Detect which cell encompasses the target text, then output its [x, y] center coordinate. 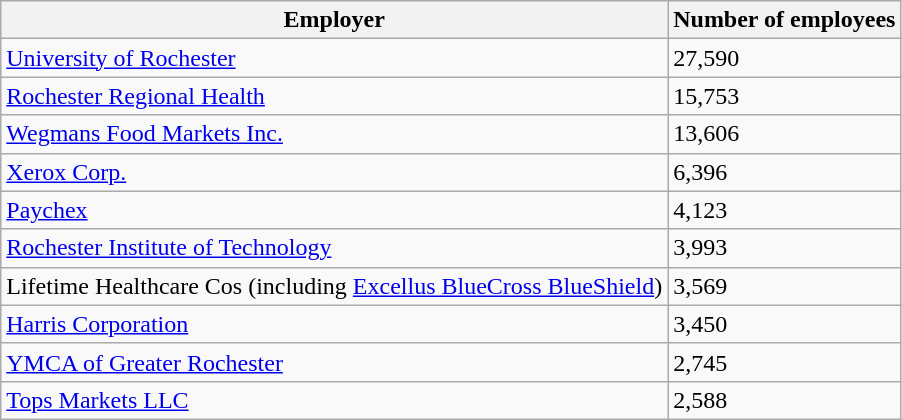
3,569 [784, 286]
Paychex [334, 210]
3,450 [784, 324]
27,590 [784, 58]
Number of employees [784, 20]
YMCA of Greater Rochester [334, 362]
6,396 [784, 172]
4,123 [784, 210]
Lifetime Healthcare Cos (including Excellus BlueCross BlueShield) [334, 286]
Rochester Institute of Technology [334, 248]
3,993 [784, 248]
15,753 [784, 96]
Xerox Corp. [334, 172]
2,745 [784, 362]
2,588 [784, 400]
Employer [334, 20]
Wegmans Food Markets Inc. [334, 134]
Rochester Regional Health [334, 96]
Harris Corporation [334, 324]
Tops Markets LLC [334, 400]
13,606 [784, 134]
University of Rochester [334, 58]
